Extract the (x, y) coordinate from the center of the cell holding the provided text.  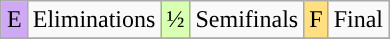
½ (176, 20)
Eliminations (94, 20)
Semifinals (247, 20)
E (14, 20)
Final (358, 20)
F (316, 20)
